Provide the (X, Y) coordinate of the cell's center where the given text is located.  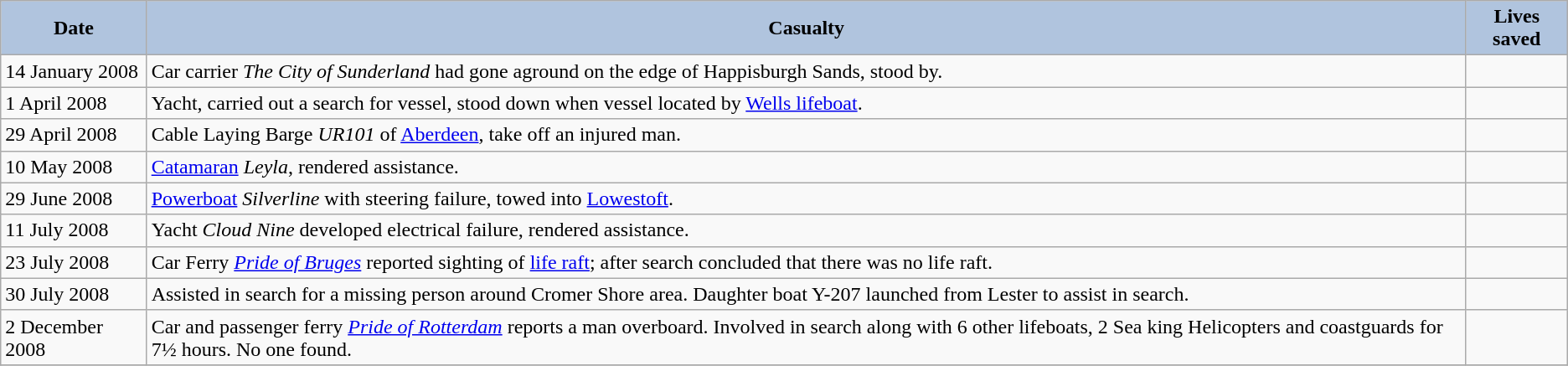
Car Ferry Pride of Bruges reported sighting of life raft; after search concluded that there was no life raft. (806, 262)
Car carrier The City of Sunderland had gone aground on the edge of Happisburgh Sands, stood by. (806, 71)
Powerboat Silverline with steering failure, towed into Lowestoft. (806, 198)
10 May 2008 (74, 167)
Assisted in search for a missing person around Cromer Shore area. Daughter boat Y-207 launched from Lester to assist in search. (806, 294)
14 January 2008 (74, 71)
23 July 2008 (74, 262)
29 April 2008 (74, 135)
1 April 2008 (74, 103)
Yacht, carried out a search for vessel, stood down when vessel located by Wells lifeboat. (806, 103)
Catamaran Leyla, rendered assistance. (806, 167)
Yacht Cloud Nine developed electrical failure, rendered assistance. (806, 230)
11 July 2008 (74, 230)
Cable Laying Barge UR101 of Aberdeen, take off an injured man. (806, 135)
Date (74, 28)
Casualty (806, 28)
29 June 2008 (74, 198)
2 December 2008 (74, 337)
30 July 2008 (74, 294)
Lives saved (1516, 28)
